Return the (X, Y) coordinate for the center point of the cell that contains the specified text.  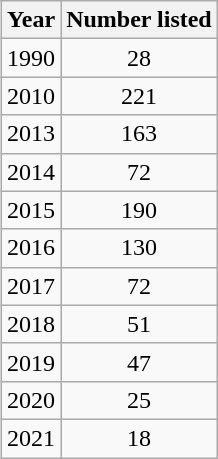
51 (140, 324)
18 (140, 438)
2010 (32, 96)
Year (32, 20)
2020 (32, 400)
Number listed (140, 20)
2014 (32, 172)
47 (140, 362)
221 (140, 96)
1990 (32, 58)
2019 (32, 362)
2016 (32, 248)
190 (140, 210)
25 (140, 400)
2015 (32, 210)
163 (140, 134)
28 (140, 58)
130 (140, 248)
2013 (32, 134)
2017 (32, 286)
2018 (32, 324)
2021 (32, 438)
